For the text-containing cell, return its midpoint in [x, y] coordinate format. 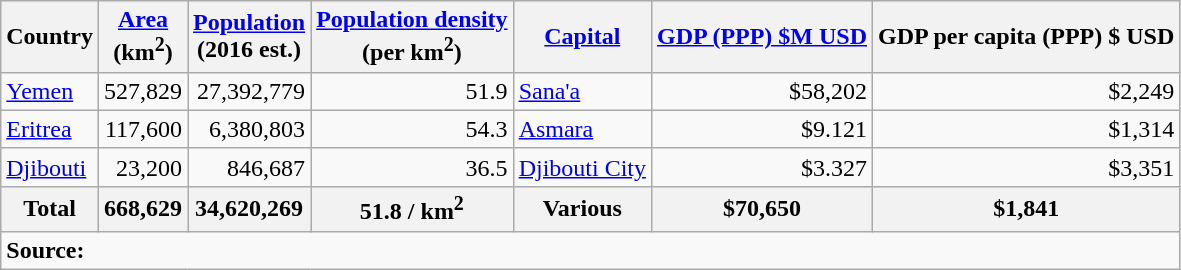
23,200 [142, 167]
$3,351 [1026, 167]
27,392,779 [250, 91]
846,687 [250, 167]
51.8 / km2 [412, 208]
$1,314 [1026, 129]
668,629 [142, 208]
$3.327 [762, 167]
$70,650 [762, 208]
527,829 [142, 91]
$58,202 [762, 91]
$1,841 [1026, 208]
54.3 [412, 129]
Population density(per km2) [412, 37]
Capital [582, 37]
Total [50, 208]
117,600 [142, 129]
Source: [590, 250]
Various [582, 208]
Eritrea [50, 129]
34,620,269 [250, 208]
Asmara [582, 129]
$9.121 [762, 129]
Population(2016 est.) [250, 37]
Area(km2) [142, 37]
Djibouti City [582, 167]
36.5 [412, 167]
GDP per capita (PPP) $ USD [1026, 37]
$2,249 [1026, 91]
6,380,803 [250, 129]
Sana'a [582, 91]
GDP (PPP) $M USD [762, 37]
Djibouti [50, 167]
51.9 [412, 91]
Yemen [50, 91]
Country [50, 37]
